Locate the cell with the specified text and output its [x, y] center coordinate. 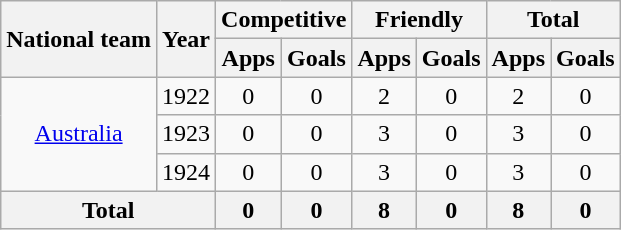
Australia [79, 134]
1922 [186, 96]
Friendly [419, 20]
Year [186, 39]
National team [79, 39]
Competitive [284, 20]
1923 [186, 134]
1924 [186, 172]
